Capture the cell that displays the provided text and extract its (X, Y) central coordinate. 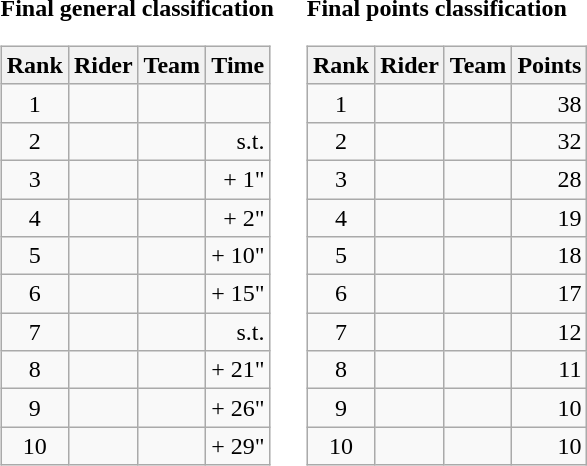
+ 15" (238, 294)
38 (550, 103)
32 (550, 141)
17 (550, 294)
Time (238, 65)
+ 26" (238, 408)
19 (550, 217)
18 (550, 256)
+ 29" (238, 446)
12 (550, 332)
11 (550, 370)
28 (550, 179)
+ 1" (238, 179)
+ 10" (238, 256)
+ 21" (238, 370)
+ 2" (238, 217)
Points (550, 65)
